Output the [X, Y] coordinate of the center of the cell containing the given text.  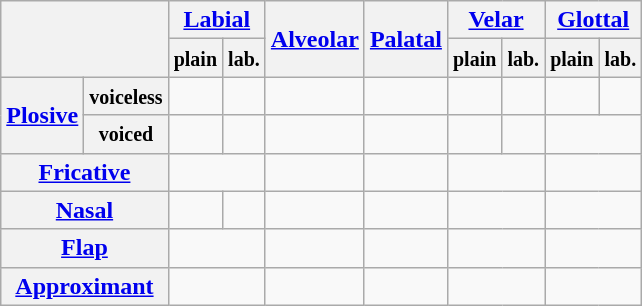
Palatal [406, 39]
Nasal [84, 210]
Fricative [84, 172]
Plosive [42, 115]
voiceless [126, 96]
Glottal [594, 20]
Flap [84, 248]
voiced [126, 134]
Labial [216, 20]
Approximant [84, 286]
Alveolar [314, 39]
Velar [496, 20]
